Capture the cell that displays the provided text and extract its [x, y] central coordinate. 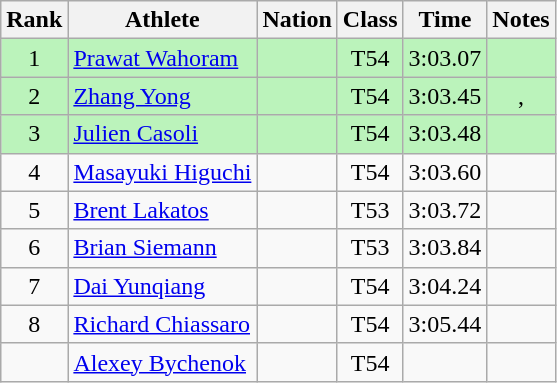
3:05.44 [445, 324]
Richard Chiassaro [162, 324]
Class [370, 20]
3:03.45 [445, 96]
4 [34, 172]
3:03.60 [445, 172]
1 [34, 58]
3:03.72 [445, 210]
Rank [34, 20]
Time [445, 20]
Athlete [162, 20]
5 [34, 210]
3:03.48 [445, 134]
Zhang Yong [162, 96]
3:04.24 [445, 286]
Masayuki Higuchi [162, 172]
Nation [297, 20]
Brent Lakatos [162, 210]
Alexey Bychenok [162, 362]
3:03.07 [445, 58]
8 [34, 324]
3 [34, 134]
, [521, 96]
Julien Casoli [162, 134]
3:03.84 [445, 248]
Prawat Wahoram [162, 58]
6 [34, 248]
7 [34, 286]
Brian Siemann [162, 248]
2 [34, 96]
Notes [521, 20]
Dai Yunqiang [162, 286]
